Pinpoint the cell where the given text exists, returning its (X, Y) midpoint coordinate. 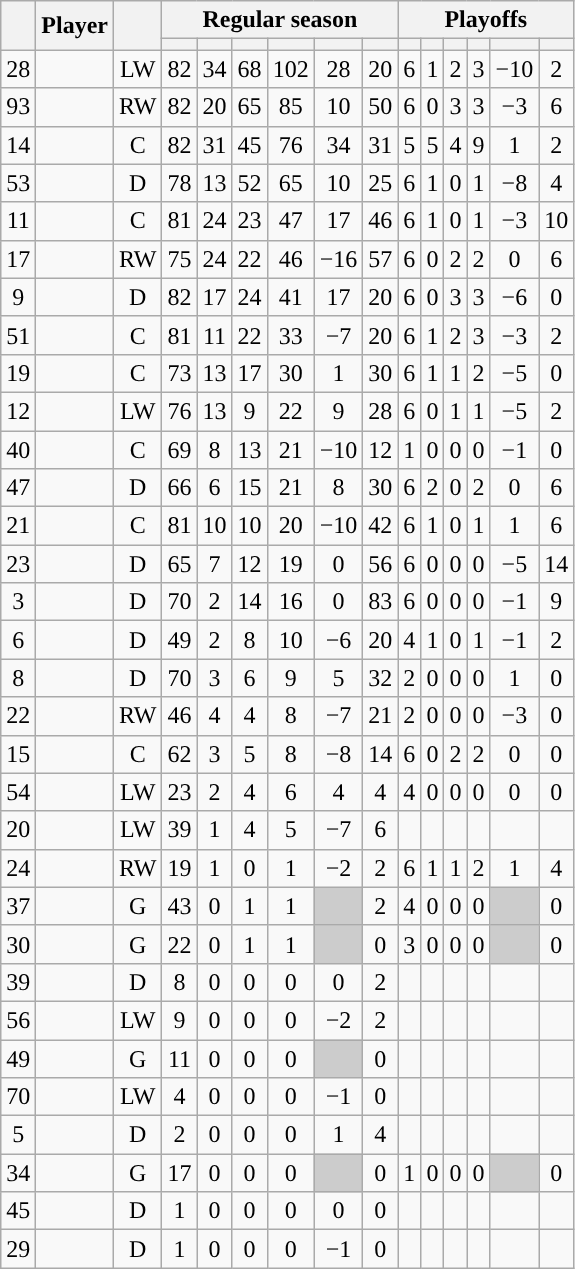
78 (180, 183)
68 (250, 69)
42 (380, 526)
37 (18, 906)
73 (180, 373)
−16 (338, 259)
50 (380, 107)
40 (18, 449)
83 (380, 602)
54 (18, 792)
33 (290, 335)
16 (290, 602)
57 (380, 259)
Player (75, 26)
75 (180, 259)
102 (290, 69)
62 (180, 754)
85 (290, 107)
Regular season (280, 20)
51 (18, 335)
29 (18, 1249)
53 (18, 183)
66 (180, 488)
52 (250, 183)
41 (290, 297)
43 (180, 906)
69 (180, 449)
93 (18, 107)
7 (214, 564)
25 (380, 183)
32 (380, 678)
Playoffs (486, 20)
